Return the (X, Y) coordinate for the center point of the cell that contains the specified text.  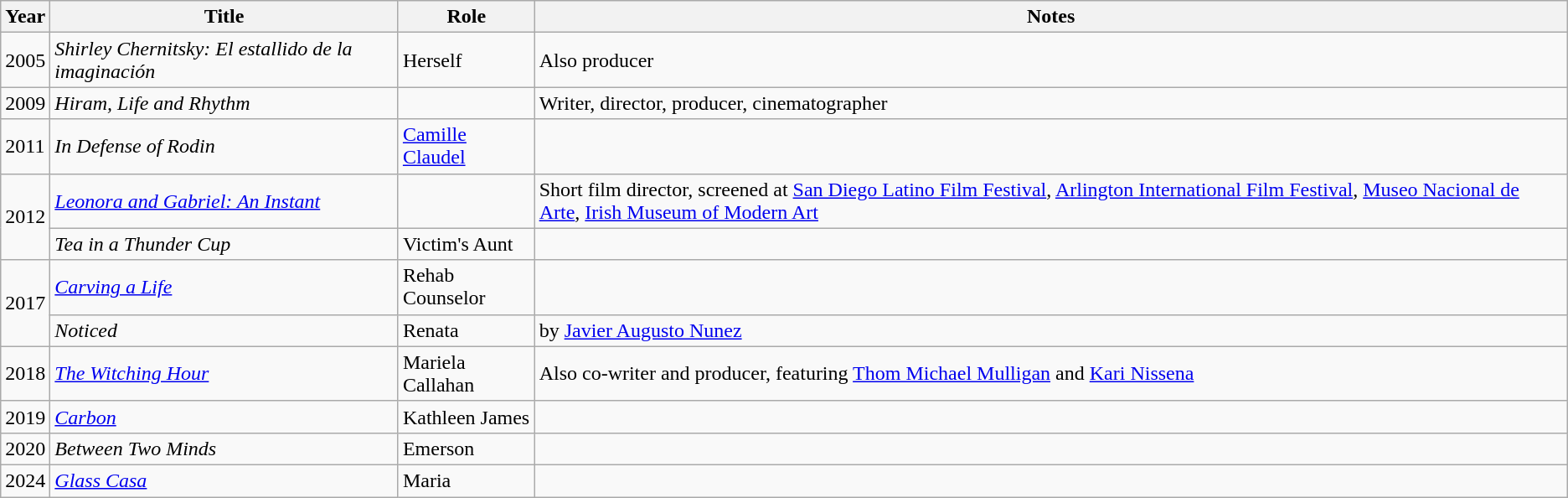
Shirley Chernitsky: El estallido de la imaginación (224, 60)
The Witching Hour (224, 374)
Kathleen James (466, 417)
by Javier Augusto Nunez (1050, 330)
Victim's Aunt (466, 244)
Also co-writer and producer, featuring Thom Michael Mulligan and Kari Nissena (1050, 374)
Mariela Callahan (466, 374)
Emerson (466, 449)
2017 (25, 303)
Also producer (1050, 60)
2005 (25, 60)
Between Two Minds (224, 449)
Carbon (224, 417)
2009 (25, 103)
Role (466, 17)
Noticed (224, 330)
Title (224, 17)
Tea in a Thunder Cup (224, 244)
Camille Claudel (466, 146)
2018 (25, 374)
2012 (25, 216)
Renata (466, 330)
Maria (466, 480)
2011 (25, 146)
2024 (25, 480)
Hiram, Life and Rhythm (224, 103)
Rehab Counselor (466, 287)
Writer, director, producer, cinematographer (1050, 103)
2019 (25, 417)
In Defense of Rodin (224, 146)
2020 (25, 449)
Notes (1050, 17)
Carving a Life (224, 287)
Year (25, 17)
Herself (466, 60)
Glass Casa (224, 480)
Leonora and Gabriel: An Instant (224, 201)
